Capture the cell that displays the provided text and extract its (x, y) central coordinate. 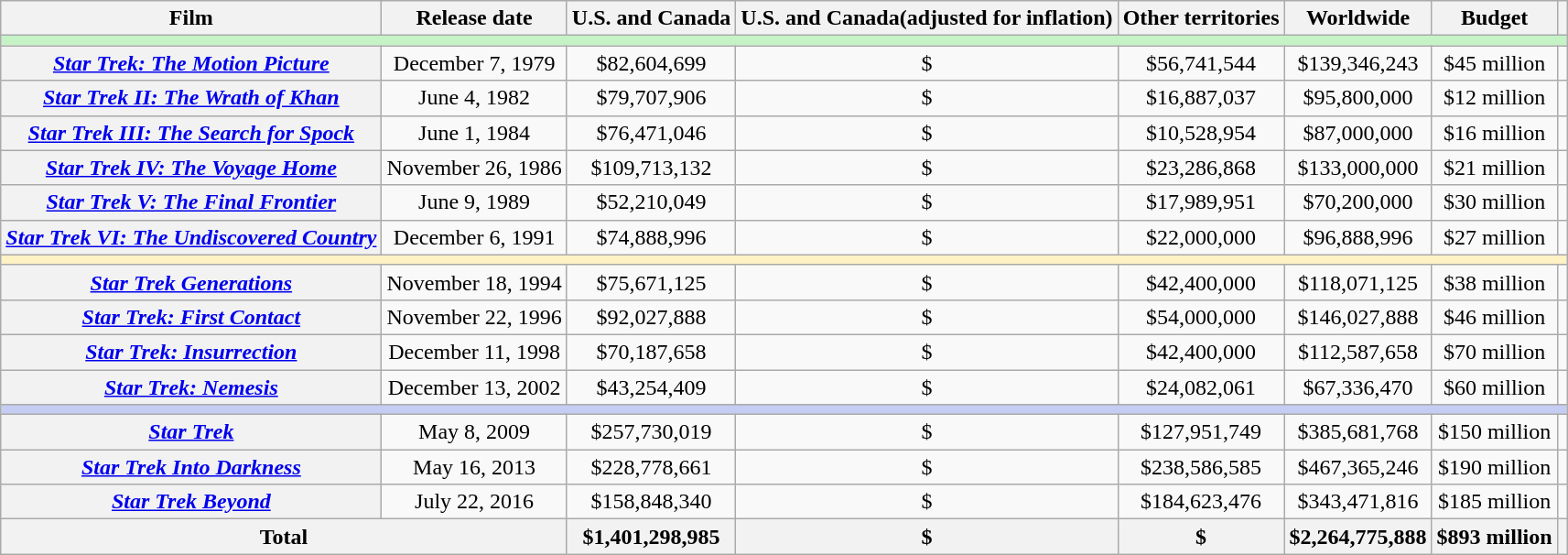
Star Trek: Nemesis (191, 387)
December 13, 2002 (474, 387)
$45 million (1494, 63)
$30 million (1494, 202)
$76,471,046 (651, 133)
Star Trek: Insurrection (191, 352)
$96,888,996 (1358, 237)
Star Trek Beyond (191, 502)
$150 million (1494, 432)
$190 million (1494, 467)
Star Trek IV: The Voyage Home (191, 168)
$238,586,585 (1201, 467)
$109,713,132 (651, 168)
$23,286,868 (1201, 168)
$92,027,888 (651, 317)
$158,848,340 (651, 502)
$2,264,775,888 (1358, 537)
$343,471,816 (1358, 502)
$54,000,000 (1201, 317)
$16 million (1494, 133)
$185 million (1494, 502)
$82,604,699 (651, 63)
$257,730,019 (651, 432)
$46 million (1494, 317)
Star Trek III: The Search for Spock (191, 133)
$74,888,996 (651, 237)
$118,071,125 (1358, 282)
$24,082,061 (1201, 387)
$70,200,000 (1358, 202)
$75,671,125 (651, 282)
$70,187,658 (651, 352)
Star Trek V: The Final Frontier (191, 202)
$228,778,661 (651, 467)
U.S. and Canada (651, 18)
$60 million (1494, 387)
$52,210,049 (651, 202)
November 26, 1986 (474, 168)
$1,401,298,985 (651, 537)
$12 million (1494, 98)
Star Trek Generations (191, 282)
$467,365,246 (1358, 467)
$56,741,544 (1201, 63)
$139,346,243 (1358, 63)
Star Trek VI: The Undiscovered Country (191, 237)
May 16, 2013 (474, 467)
December 7, 1979 (474, 63)
Total (284, 537)
June 1, 1984 (474, 133)
$133,000,000 (1358, 168)
May 8, 2009 (474, 432)
$43,254,409 (651, 387)
U.S. and Canada(adjusted for inflation) (926, 18)
$127,951,749 (1201, 432)
$38 million (1494, 282)
$67,336,470 (1358, 387)
$17,989,951 (1201, 202)
November 22, 1996 (474, 317)
$87,000,000 (1358, 133)
$112,587,658 (1358, 352)
December 6, 1991 (474, 237)
Release date (474, 18)
Worldwide (1358, 18)
June 9, 1989 (474, 202)
$893 million (1494, 537)
$22,000,000 (1201, 237)
June 4, 1982 (474, 98)
July 22, 2016 (474, 502)
Star Trek Into Darkness (191, 467)
$79,707,906 (651, 98)
$27 million (1494, 237)
$21 million (1494, 168)
Star Trek (191, 432)
$16,887,037 (1201, 98)
$146,027,888 (1358, 317)
$70 million (1494, 352)
$184,623,476 (1201, 502)
Film (191, 18)
Star Trek II: The Wrath of Khan (191, 98)
$95,800,000 (1358, 98)
Budget (1494, 18)
November 18, 1994 (474, 282)
Other territories (1201, 18)
December 11, 1998 (474, 352)
$385,681,768 (1358, 432)
Star Trek: First Contact (191, 317)
Star Trek: The Motion Picture (191, 63)
$10,528,954 (1201, 133)
